Find where the given text appears and provide that cell's center as [x, y] coordinate. 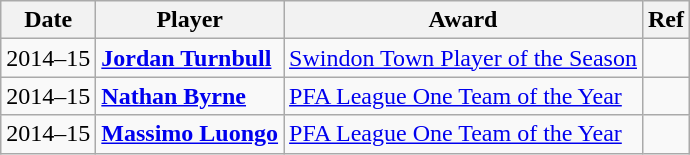
Nathan Byrne [190, 96]
Award [464, 20]
Swindon Town Player of the Season [464, 58]
Jordan Turnbull [190, 58]
Date [48, 20]
Massimo Luongo [190, 134]
Ref [666, 20]
Player [190, 20]
